Return [x, y] of the center of cell containing provided text 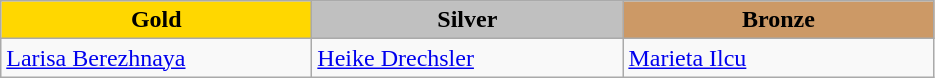
Heike Drechsler [468, 58]
Silver [468, 20]
Gold [156, 20]
Larisa Berezhnaya [156, 58]
Bronze [778, 20]
Marieta Ilcu [778, 58]
